Provide the [x, y] coordinate of the cell's center where the given text is located.  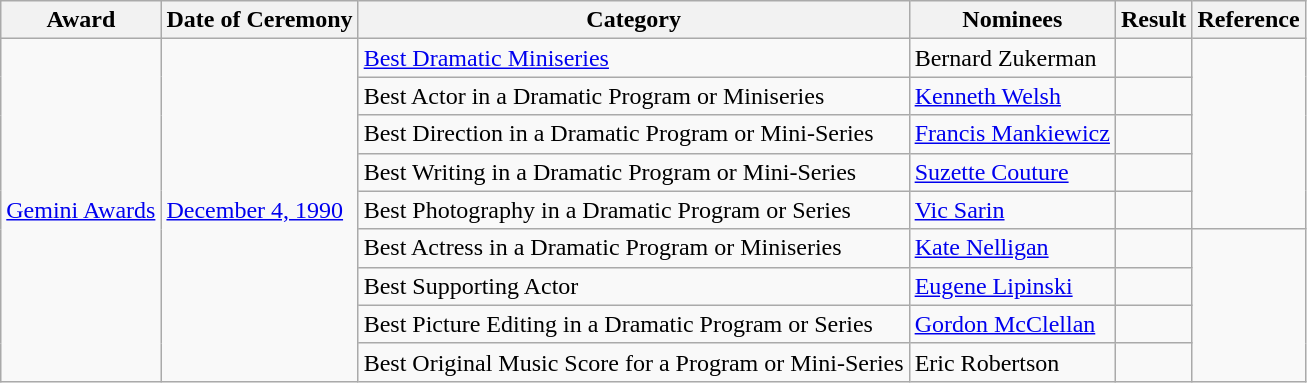
Best Original Music Score for a Program or Mini-Series [634, 362]
December 4, 1990 [260, 210]
Best Supporting Actor [634, 286]
Reference [1248, 20]
Award [81, 20]
Eric Robertson [1012, 362]
Best Photography in a Dramatic Program or Series [634, 210]
Gemini Awards [81, 210]
Best Actress in a Dramatic Program or Miniseries [634, 248]
Kate Nelligan [1012, 248]
Category [634, 20]
Best Dramatic Miniseries [634, 58]
Best Actor in a Dramatic Program or Miniseries [634, 96]
Vic Sarin [1012, 210]
Nominees [1012, 20]
Bernard Zukerman [1012, 58]
Eugene Lipinski [1012, 286]
Gordon McClellan [1012, 324]
Best Picture Editing in a Dramatic Program or Series [634, 324]
Francis Mankiewicz [1012, 134]
Best Writing in a Dramatic Program or Mini-Series [634, 172]
Suzette Couture [1012, 172]
Kenneth Welsh [1012, 96]
Best Direction in a Dramatic Program or Mini-Series [634, 134]
Date of Ceremony [260, 20]
Result [1153, 20]
